Find where the given text appears and provide that cell's center as [x, y] coordinate. 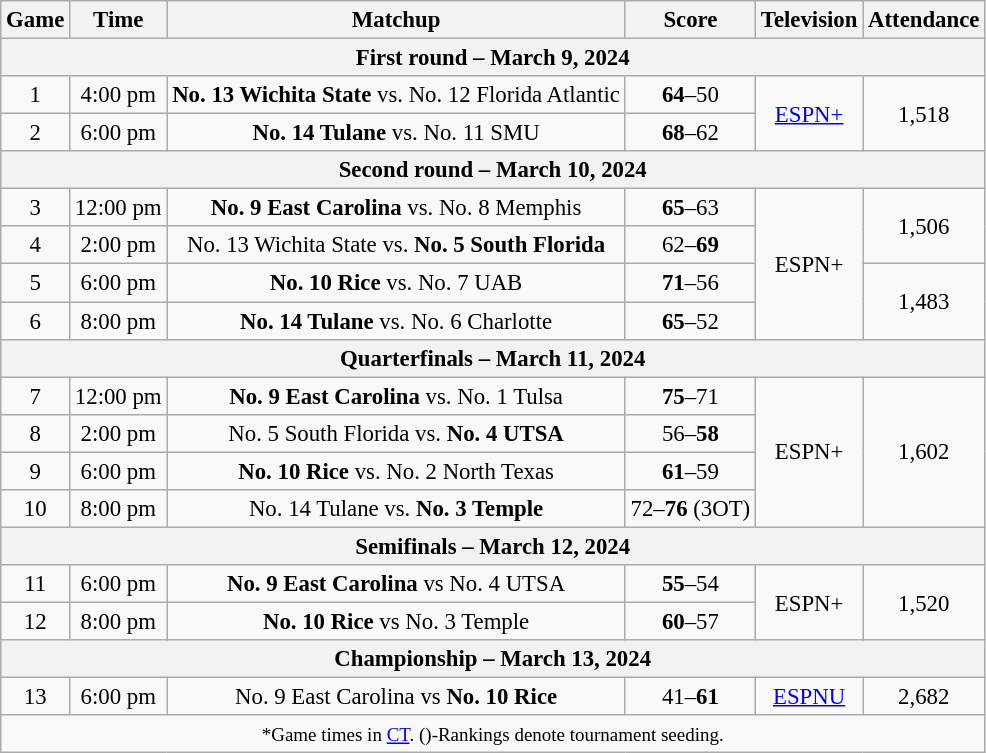
60–57 [690, 621]
72–76 (3OT) [690, 509]
Score [690, 20]
Television [808, 20]
62–69 [690, 245]
9 [36, 471]
Quarterfinals – March 11, 2024 [493, 358]
1,520 [924, 602]
71–56 [690, 283]
13 [36, 697]
1,483 [924, 302]
12 [36, 621]
3 [36, 208]
Championship – March 13, 2024 [493, 659]
75–71 [690, 396]
2 [36, 133]
6 [36, 321]
41–61 [690, 697]
2,682 [924, 697]
10 [36, 509]
65–52 [690, 321]
Semifinals – March 12, 2024 [493, 546]
No. 14 Tulane vs. No. 11 SMU [396, 133]
55–54 [690, 584]
No. 9 East Carolina vs No. 4 UTSA [396, 584]
4:00 pm [118, 95]
Time [118, 20]
65–63 [690, 208]
No. 14 Tulane vs. No. 3 Temple [396, 509]
Matchup [396, 20]
Attendance [924, 20]
No. 10 Rice vs No. 3 Temple [396, 621]
1 [36, 95]
No. 13 Wichita State vs. No. 5 South Florida [396, 245]
56–58 [690, 433]
1,506 [924, 226]
No. 5 South Florida vs. No. 4 UTSA [396, 433]
8 [36, 433]
61–59 [690, 471]
Second round – March 10, 2024 [493, 170]
5 [36, 283]
No. 10 Rice vs. No. 7 UAB [396, 283]
No. 9 East Carolina vs. No. 1 Tulsa [396, 396]
4 [36, 245]
1,518 [924, 114]
First round – March 9, 2024 [493, 58]
68–62 [690, 133]
Game [36, 20]
64–50 [690, 95]
No. 9 East Carolina vs. No. 8 Memphis [396, 208]
No. 14 Tulane vs. No. 6 Charlotte [396, 321]
11 [36, 584]
*Game times in CT. ()-Rankings denote tournament seeding. [493, 734]
1,602 [924, 452]
No. 9 East Carolina vs No. 10 Rice [396, 697]
No. 10 Rice vs. No. 2 North Texas [396, 471]
7 [36, 396]
No. 13 Wichita State vs. No. 12 Florida Atlantic [396, 95]
ESPNU [808, 697]
